Provide the (X, Y) coordinate of the cell's center where the given text is located.  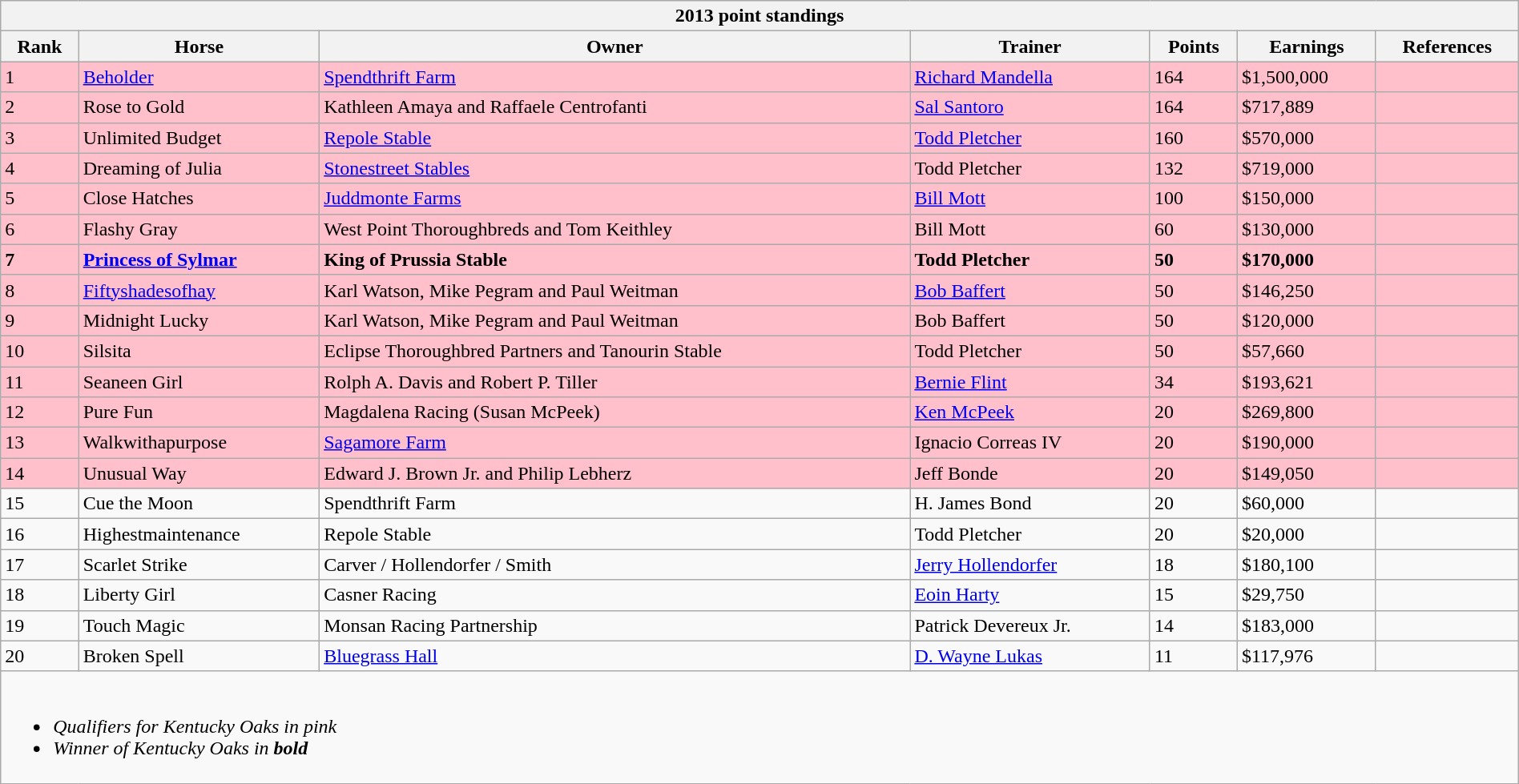
2 (40, 107)
D. Wayne Lukas (1030, 656)
Flashy Gray (199, 229)
Princess of Sylmar (199, 259)
Jerry Hollendorfer (1030, 565)
$60,000 (1306, 504)
Touch Magic (199, 625)
Kathleen Amaya and Raffaele Centrofanti (615, 107)
2013 point standings (759, 16)
13 (40, 443)
Pure Fun (199, 412)
Trainer (1030, 46)
Eclipse Thoroughbred Partners and Tanourin Stable (615, 351)
Rose to Gold (199, 107)
Monsan Racing Partnership (615, 625)
H. James Bond (1030, 504)
Eoin Harty (1030, 595)
8 (40, 290)
$57,660 (1306, 351)
Cue the Moon (199, 504)
$269,800 (1306, 412)
Points (1194, 46)
Sagamore Farm (615, 443)
Ken McPeek (1030, 412)
West Point Thoroughbreds and Tom Keithley (615, 229)
Seaneen Girl (199, 382)
$180,100 (1306, 565)
3 (40, 138)
$570,000 (1306, 138)
Scarlet Strike (199, 565)
$20,000 (1306, 534)
Sal Santoro (1030, 107)
34 (1194, 382)
Patrick Devereux Jr. (1030, 625)
Casner Racing (615, 595)
Fiftyshadesofhay (199, 290)
$117,976 (1306, 656)
Close Hatches (199, 199)
Rolph A. Davis and Robert P. Tiller (615, 382)
$193,621 (1306, 382)
$183,000 (1306, 625)
$190,000 (1306, 443)
Liberty Girl (199, 595)
Qualifiers for Kentucky Oaks in pinkWinner of Kentucky Oaks in bold (759, 727)
1 (40, 77)
Bernie Flint (1030, 382)
Beholder (199, 77)
Walkwithapurpose (199, 443)
$120,000 (1306, 320)
16 (40, 534)
132 (1194, 168)
4 (40, 168)
Dreaming of Julia (199, 168)
$719,000 (1306, 168)
Richard Mandella (1030, 77)
5 (40, 199)
10 (40, 351)
Stonestreet Stables (615, 168)
$717,889 (1306, 107)
160 (1194, 138)
Juddmonte Farms (615, 199)
7 (40, 259)
$149,050 (1306, 473)
$130,000 (1306, 229)
Ignacio Correas IV (1030, 443)
Broken Spell (199, 656)
$29,750 (1306, 595)
References (1447, 46)
Earnings (1306, 46)
9 (40, 320)
Silsita (199, 351)
19 (40, 625)
$170,000 (1306, 259)
$146,250 (1306, 290)
17 (40, 565)
Horse (199, 46)
Jeff Bonde (1030, 473)
6 (40, 229)
Bluegrass Hall (615, 656)
$150,000 (1306, 199)
King of Prussia Stable (615, 259)
60 (1194, 229)
Carver / Hollendorfer / Smith (615, 565)
12 (40, 412)
Edward J. Brown Jr. and Philip Lebherz (615, 473)
Rank (40, 46)
Unusual Way (199, 473)
Owner (615, 46)
Midnight Lucky (199, 320)
Highestmaintenance (199, 534)
$1,500,000 (1306, 77)
Unlimited Budget (199, 138)
Magdalena Racing (Susan McPeek) (615, 412)
100 (1194, 199)
